Detect which cell encompasses the target text, then output its [X, Y] center coordinate. 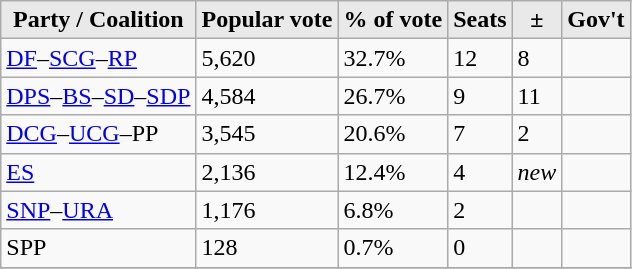
Party / Coalition [98, 20]
Seats [480, 20]
DCG–UCG–PP [98, 134]
11 [537, 96]
% of vote [393, 20]
8 [537, 58]
new [537, 172]
7 [480, 134]
1,176 [267, 210]
4 [480, 172]
12 [480, 58]
26.7% [393, 96]
128 [267, 248]
0 [480, 248]
± [537, 20]
0.7% [393, 248]
DPS–BS–SD–SDP [98, 96]
3,545 [267, 134]
DF–SCG–RP [98, 58]
5,620 [267, 58]
9 [480, 96]
6.8% [393, 210]
32.7% [393, 58]
20.6% [393, 134]
ES [98, 172]
SPP [98, 248]
12.4% [393, 172]
Popular vote [267, 20]
2,136 [267, 172]
4,584 [267, 96]
Gov't [596, 20]
SNP–URA [98, 210]
